Identify which cell holds the provided text, then report its (x, y) central coordinate. 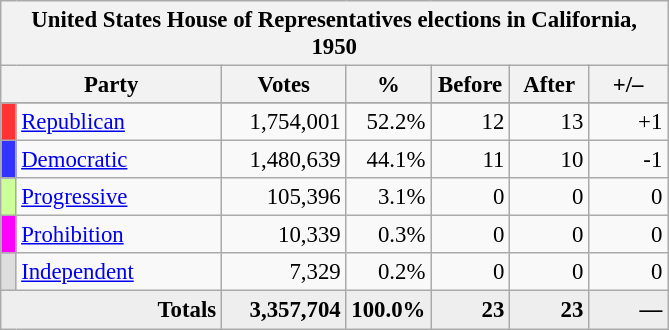
Prohibition (119, 235)
Totals (112, 310)
100.0% (388, 310)
— (628, 310)
+1 (628, 122)
Democratic (119, 160)
Votes (284, 85)
105,396 (284, 197)
After (550, 85)
10 (550, 160)
United States House of Representatives elections in California, 1950 (334, 34)
12 (470, 122)
1,480,639 (284, 160)
% (388, 85)
44.1% (388, 160)
0.2% (388, 273)
Before (470, 85)
7,329 (284, 273)
-1 (628, 160)
+/– (628, 85)
10,339 (284, 235)
13 (550, 122)
3.1% (388, 197)
11 (470, 160)
Party (112, 85)
1,754,001 (284, 122)
Independent (119, 273)
Republican (119, 122)
3,357,704 (284, 310)
52.2% (388, 122)
Progressive (119, 197)
0.3% (388, 235)
